Return [x, y] of the center of cell containing provided text 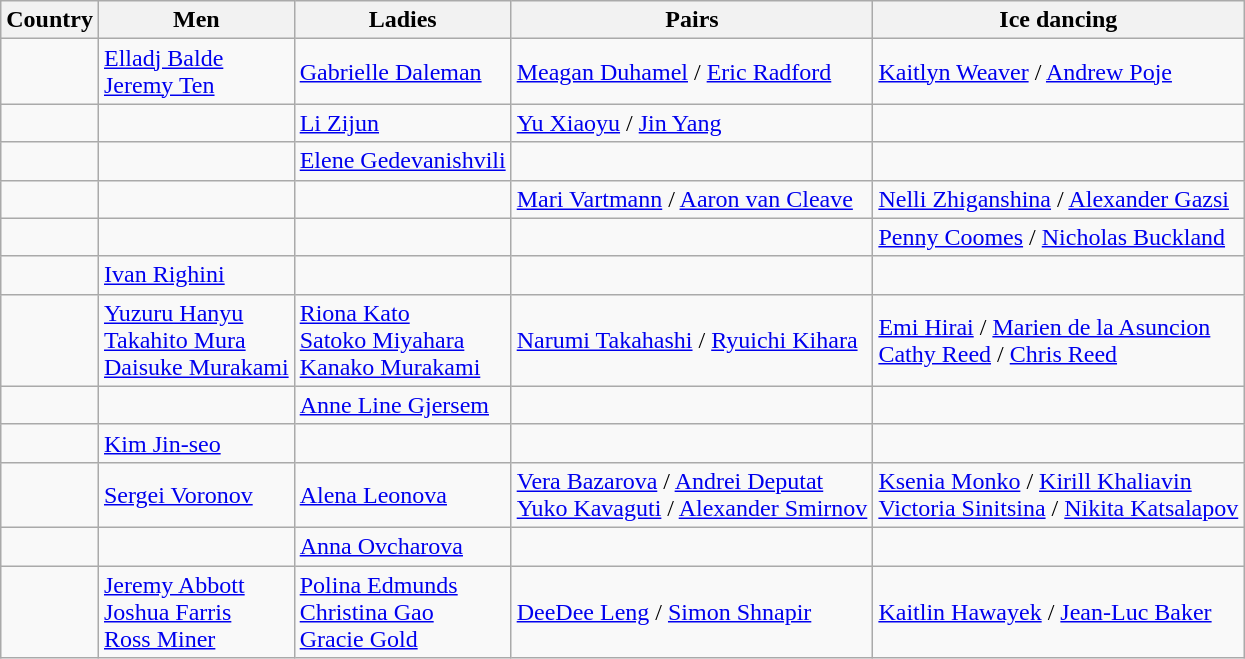
Narumi Takahashi / Ryuichi Kihara [692, 340]
Ksenia Monko / Kirill Khaliavin Victoria Sinitsina / Nikita Katsalapov [1058, 494]
Yu Xiaoyu / Jin Yang [692, 123]
Kim Jin-seo [196, 443]
Anne Line Gjersem [402, 405]
Elladj Balde Jeremy Ten [196, 72]
Emi Hirai / Marien de la Asuncion Cathy Reed / Chris Reed [1058, 340]
Men [196, 20]
Ladies [402, 20]
Vera Bazarova / Andrei Deputat Yuko Kavaguti / Alexander Smirnov [692, 494]
Li Zijun [402, 123]
Kaitlin Hawayek / Jean-Luc Baker [1058, 612]
Jeremy Abbott Joshua Farris Ross Miner [196, 612]
Alena Leonova [402, 494]
Polina Edmunds Christina Gao Gracie Gold [402, 612]
Sergei Voronov [196, 494]
Pairs [692, 20]
Riona Kato Satoko Miyahara Kanako Murakami [402, 340]
Country [50, 20]
Elene Gedevanishvili [402, 161]
Gabrielle Daleman [402, 72]
Ivan Righini [196, 275]
Penny Coomes / Nicholas Buckland [1058, 237]
Kaitlyn Weaver / Andrew Poje [1058, 72]
DeeDee Leng / Simon Shnapir [692, 612]
Yuzuru Hanyu Takahito Mura Daisuke Murakami [196, 340]
Anna Ovcharova [402, 546]
Nelli Zhiganshina / Alexander Gazsi [1058, 199]
Ice dancing [1058, 20]
Meagan Duhamel / Eric Radford [692, 72]
Mari Vartmann / Aaron van Cleave [692, 199]
